Detect which cell encompasses the target text, then output its (x, y) center coordinate. 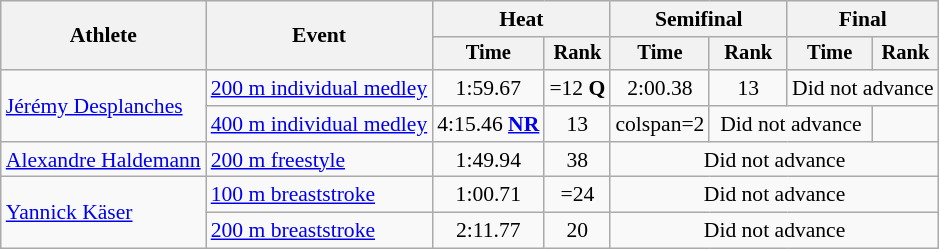
Heat (521, 19)
Event (320, 36)
1:49.94 (488, 160)
100 m breaststroke (320, 195)
1:59.67 (488, 88)
4:15.46 NR (488, 124)
200 m freestyle (320, 160)
2:11.77 (488, 231)
=24 (577, 195)
400 m individual medley (320, 124)
Yannick Käser (104, 212)
colspan=2 (660, 124)
200 m breaststroke (320, 231)
Athlete (104, 36)
Semifinal (698, 19)
=12 Q (577, 88)
2:00.38 (660, 88)
200 m individual medley (320, 88)
Alexandre Haldemann (104, 160)
38 (577, 160)
1:00.71 (488, 195)
20 (577, 231)
Jérémy Desplanches (104, 106)
Final (863, 19)
